Extract the [x, y] coordinate from the center of the cell holding the provided text.  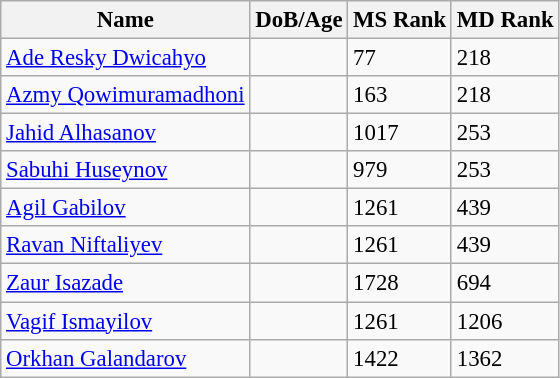
Agil Gabilov [126, 208]
Zaur Isazade [126, 283]
MD Rank [504, 20]
1206 [504, 321]
Jahid Alhasanov [126, 133]
1017 [400, 133]
Name [126, 20]
1422 [400, 358]
DoB/Age [299, 20]
Azmy Qowimuramadhoni [126, 95]
163 [400, 95]
979 [400, 170]
Ade Resky Dwicahyo [126, 58]
Sabuhi Huseynov [126, 170]
Vagif Ismayilov [126, 321]
Ravan Niftaliyev [126, 245]
77 [400, 58]
Orkhan Galandarov [126, 358]
MS Rank [400, 20]
694 [504, 283]
1728 [400, 283]
1362 [504, 358]
